Identify which cell holds the provided text, then report its [X, Y] central coordinate. 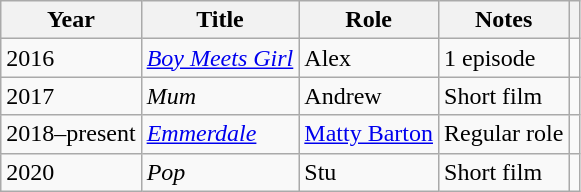
Stu [369, 172]
2017 [71, 96]
2018–present [71, 134]
Emmerdale [220, 134]
Pop [220, 172]
Notes [504, 20]
Mum [220, 96]
Role [369, 20]
Regular role [504, 134]
Alex [369, 58]
Boy Meets Girl [220, 58]
Year [71, 20]
Andrew [369, 96]
2016 [71, 58]
1 episode [504, 58]
2020 [71, 172]
Matty Barton [369, 134]
Title [220, 20]
